Return the [X, Y] coordinate for the center point of the cell that contains the specified text.  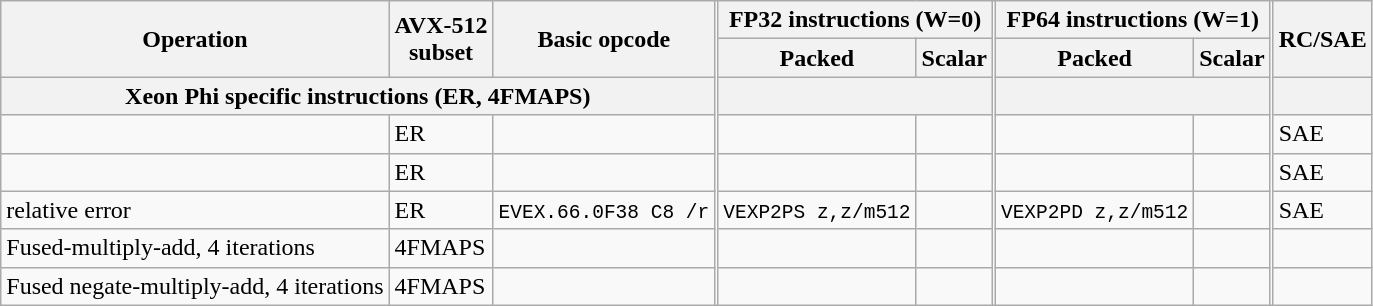
RC/SAE [1322, 39]
EVEX.66.0F38 C8 /r [604, 210]
Basic opcode [604, 39]
Xeon Phi specific instructions (ER, 4FMAPS) [358, 96]
AVX-512subset [441, 39]
Fused negate-multiply-add, 4 iterations [195, 286]
VEXP2PS z,z/m512 [817, 210]
FP32 instructions (W=0) [856, 20]
VEXP2PD z,z/m512 [1094, 210]
Operation [195, 39]
Fused-multiply-add, 4 iterations [195, 248]
FP64 instructions (W=1) [1132, 20]
relative error [195, 210]
